Return the [x, y] coordinate for the center point of the cell that contains the specified text.  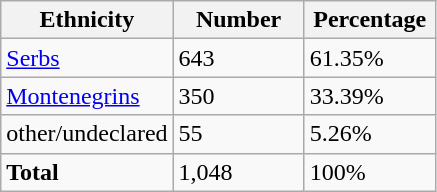
Number [238, 20]
1,048 [238, 172]
Serbs [87, 58]
Percentage [370, 20]
55 [238, 134]
other/undeclared [87, 134]
33.39% [370, 96]
350 [238, 96]
100% [370, 172]
Montenegrins [87, 96]
643 [238, 58]
5.26% [370, 134]
61.35% [370, 58]
Ethnicity [87, 20]
Total [87, 172]
